Search for the cell housing the specified text and yield its [X, Y] center coordinate. 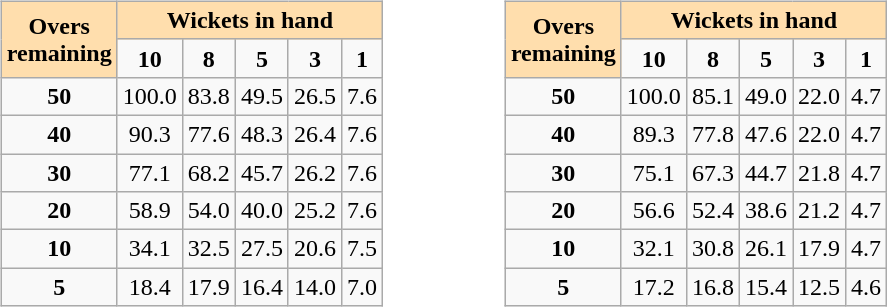
25.2 [314, 211]
14.0 [314, 287]
75.1 [654, 173]
27.5 [262, 249]
38.6 [766, 211]
47.6 [766, 134]
30.8 [712, 249]
16.8 [712, 287]
90.3 [150, 134]
54.0 [208, 211]
18.4 [150, 287]
83.8 [208, 96]
7.0 [362, 287]
16.4 [262, 287]
15.4 [766, 287]
56.6 [654, 211]
26.1 [766, 249]
67.3 [712, 173]
26.4 [314, 134]
21.2 [818, 211]
44.7 [766, 173]
34.1 [150, 249]
20.6 [314, 249]
77.6 [208, 134]
58.9 [150, 211]
68.2 [208, 173]
32.1 [654, 249]
45.7 [262, 173]
77.8 [712, 134]
7.5 [362, 249]
26.5 [314, 96]
26.2 [314, 173]
32.5 [208, 249]
4.6 [866, 287]
17.2 [654, 287]
89.3 [654, 134]
52.4 [712, 211]
49.5 [262, 96]
40.0 [262, 211]
77.1 [150, 173]
12.5 [818, 287]
48.3 [262, 134]
85.1 [712, 96]
21.8 [818, 173]
49.0 [766, 96]
